Locate the cell with the specified text and output its (X, Y) center coordinate. 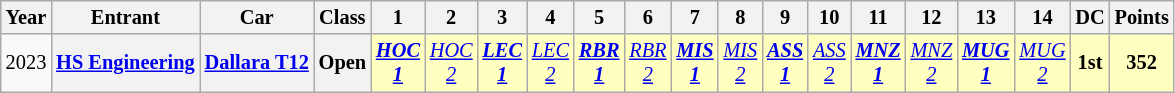
2023 (26, 63)
LEC2 (550, 63)
11 (878, 17)
5 (599, 17)
13 (986, 17)
Open (342, 63)
MIS1 (694, 63)
HOC1 (398, 63)
ASS1 (785, 63)
MNZ2 (932, 63)
Dallara T12 (257, 63)
1 (398, 17)
DC (1090, 17)
9 (785, 17)
8 (740, 17)
MUG1 (986, 63)
Class (342, 17)
MNZ1 (878, 63)
HOC2 (452, 63)
RBR2 (648, 63)
14 (1042, 17)
2 (452, 17)
MIS2 (740, 63)
3 (502, 17)
7 (694, 17)
352 (1142, 63)
ASS2 (830, 63)
Car (257, 17)
10 (830, 17)
LEC1 (502, 63)
Entrant (125, 17)
RBR1 (599, 63)
4 (550, 17)
HS Engineering (125, 63)
12 (932, 17)
MUG2 (1042, 63)
6 (648, 17)
Year (26, 17)
Points (1142, 17)
1st (1090, 63)
